From the cell containing the given text, extract its center point as (X, Y) coordinate. 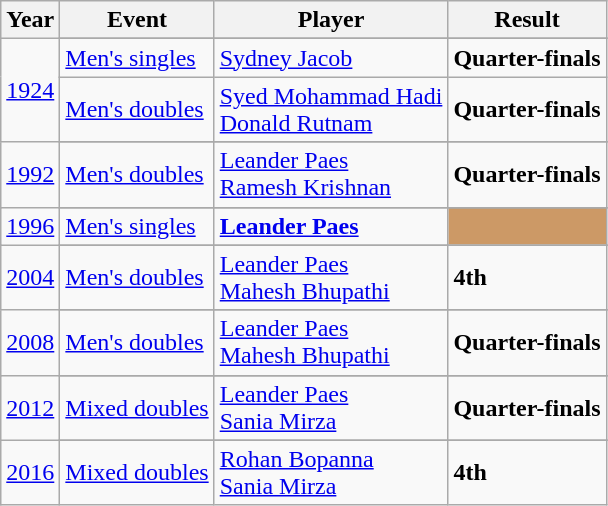
1924 (30, 90)
Leander PaesRamesh Krishnan (331, 174)
Year (30, 20)
Syed Mohammad HadiDonald Rutnam (331, 110)
Sydney Jacob (331, 58)
1996 (30, 226)
Event (137, 20)
Result (527, 20)
Player (331, 20)
2008 (30, 342)
Leander Paes (331, 226)
2016 (30, 472)
2012 (30, 408)
Leander PaesSania Mirza (331, 408)
1992 (30, 174)
2004 (30, 278)
Rohan BopannaSania Mirza (331, 472)
